Provide the (x, y) coordinate of the cell's center where the given text is located.  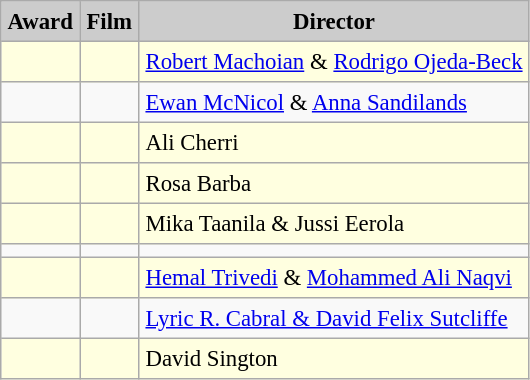
David Sington (334, 358)
Hemal Trivedi & Mohammed Ali Naqvi (334, 277)
Ali Cherri (334, 142)
Robert Machoian & Rodrigo Ojeda-Beck (334, 61)
Film (110, 21)
Award (40, 21)
Ewan McNicol & Anna Sandilands (334, 102)
Lyric R. Cabral & David Felix Sutcliffe (334, 318)
Rosa Barba (334, 183)
Director (334, 21)
Mika Taanila & Jussi Eerola (334, 223)
